Extract the (x, y) coordinate from the center of the cell holding the provided text.  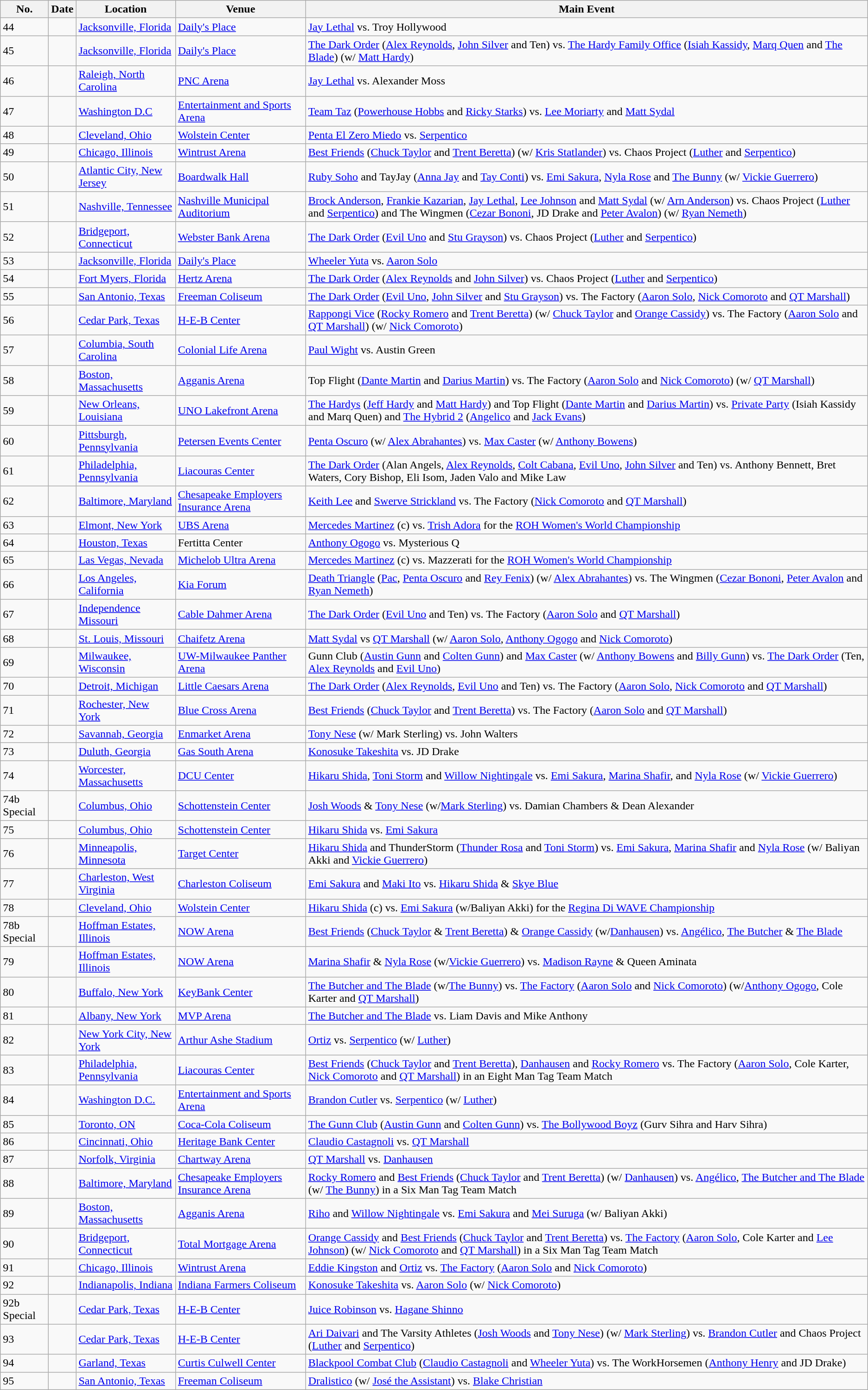
83 (25, 1070)
The Butcher and The Blade (w/The Bunny) vs. The Factory (Aaron Solo and Nick Comoroto) (w/Anthony Ogogo, Cole Karter and QT Marshall) (587, 992)
Ortiz vs. Serpentico (w/ Luther) (587, 1040)
Duluth, Georgia (126, 752)
Gas South Arena (240, 752)
Eddie Kingston and Ortiz vs. The Factory (Aaron Solo and Nick Comoroto) (587, 1268)
76 (25, 853)
Dralistico (w/ José the Assistant) vs. Blake Christian (587, 1381)
Hikaru Shida (c) vs. Emi Sakura (w/Baliyan Akki) for the Regina Di WAVE Championship (587, 908)
Curtis Culwell Center (240, 1363)
The Dark Order (Evil Uno and Ten) vs. The Factory (Aaron Solo and QT Marshall) (587, 614)
77 (25, 884)
63 (25, 525)
61 (25, 471)
92 (25, 1285)
79 (25, 962)
Chartway Arena (240, 1159)
Norfolk, Virginia (126, 1159)
St. Louis, Missouri (126, 638)
Los Angeles, California (126, 584)
Buffalo, New York (126, 992)
56 (25, 320)
Toronto, ON (126, 1124)
Blue Cross Arena (240, 710)
Mercedes Martinez (c) vs. Mazzerati for the ROH Women's World Championship (587, 560)
Washington D.C (126, 111)
Rochester, New York (126, 710)
Mercedes Martinez (c) vs. Trish Adora for the ROH Women's World Championship (587, 525)
Indianapolis, Indiana (126, 1285)
87 (25, 1159)
65 (25, 560)
60 (25, 441)
64 (25, 543)
51 (25, 207)
Minneapolis, Minnesota (126, 853)
55 (25, 296)
92b Special (25, 1309)
90 (25, 1244)
49 (25, 153)
Penta Oscuro (w/ Alex Abrahantes) vs. Max Caster (w/ Anthony Bowens) (587, 441)
Garland, Texas (126, 1363)
Emi Sakura and Maki Ito vs. Hikaru Shida & Skye Blue (587, 884)
Anthony Ogogo vs. Mysterious Q (587, 543)
Main Event (587, 9)
Atlantic City, New Jersey (126, 176)
Petersen Events Center (240, 441)
The Dark Order (Alex Reynolds, Evil Uno and Ten) vs. The Factory (Aaron Solo, Nick Comoroto and QT Marshall) (587, 686)
78b Special (25, 931)
MVP Arena (240, 1016)
Elmont, New York (126, 525)
The Gunn Club (Austin Gunn and Colten Gunn) vs. The Bollywood Boyz (Gurv Sihra and Harv Sihra) (587, 1124)
Albany, New York (126, 1016)
Wheeler Yuta vs. Aaron Solo (587, 261)
The Dark Order (Evil Uno and Stu Grayson) vs. Chaos Project (Luther and Serpentico) (587, 237)
Enmarket Arena (240, 734)
Matt Sydal vs QT Marshall (w/ Aaron Solo, Anthony Ogogo and Nick Comoroto) (587, 638)
Paul Wight vs. Austin Green (587, 351)
50 (25, 176)
Pittsburgh, Pennsylvania (126, 441)
Cable Dahmer Arena (240, 614)
Arthur Ashe Stadium (240, 1040)
Michelob Ultra Arena (240, 560)
Houston, Texas (126, 543)
Washington D.C. (126, 1100)
Best Friends (Chuck Taylor and Trent Beretta) (w/ Kris Statlander) vs. Chaos Project (Luther and Serpentico) (587, 153)
Team Taz (Powerhouse Hobbs and Ricky Starks) vs. Lee Moriarty and Matt Sydal (587, 111)
Charleston Coliseum (240, 884)
The Dark Order (Alex Reynolds and John Silver) vs. Chaos Project (Luther and Serpentico) (587, 278)
Independence Missouri (126, 614)
72 (25, 734)
Milwaukee, Wisconsin (126, 662)
Indiana Farmers Coliseum (240, 1285)
UBS Arena (240, 525)
Brandon Cutler vs. Serpentico (w/ Luther) (587, 1100)
71 (25, 710)
Gunn Club (Austin Gunn and Colten Gunn) and Max Caster (w/ Anthony Bowens and Billy Gunn) vs. The Dark Order (Ten, Alex Reynolds and Evil Uno) (587, 662)
Venue (240, 9)
UNO Lakefront Arena (240, 411)
52 (25, 237)
Death Triangle (Pac, Penta Oscuro and Rey Fenix) (w/ Alex Abrahantes) vs. The Wingmen (Cezar Bononi, Peter Avalon and Ryan Nemeth) (587, 584)
Marina Shafir & Nyla Rose (w/Vickie Guerrero) vs. Madison Rayne & Queen Aminata (587, 962)
48 (25, 135)
No. (25, 9)
81 (25, 1016)
Claudio Castagnoli vs. QT Marshall (587, 1142)
Columbia, South Carolina (126, 351)
Charleston, West Virginia (126, 884)
Boardwalk Hall (240, 176)
Jay Lethal vs. Alexander Moss (587, 81)
Tony Nese (w/ Mark Sterling) vs. John Walters (587, 734)
44 (25, 27)
70 (25, 686)
46 (25, 81)
Hikaru Shida vs. Emi Sakura (587, 830)
The Butcher and The Blade vs. Liam Davis and Mike Anthony (587, 1016)
66 (25, 584)
Little Caesars Arena (240, 686)
Worcester, Massachusetts (126, 775)
59 (25, 411)
Fort Myers, Florida (126, 278)
62 (25, 501)
78 (25, 908)
58 (25, 380)
Detroit, Michigan (126, 686)
54 (25, 278)
89 (25, 1213)
The Dark Order (Alex Reynolds, John Silver and Ten) vs. The Hardy Family Office (Isiah Kassidy, Marq Quen and The Blade) (w/ Matt Hardy) (587, 51)
Top Flight (Dante Martin and Darius Martin) vs. The Factory (Aaron Solo and Nick Comoroto) (w/ QT Marshall) (587, 380)
53 (25, 261)
69 (25, 662)
88 (25, 1184)
Nashville Municipal Auditorium (240, 207)
47 (25, 111)
New York City, New York (126, 1040)
Coca-Cola Coliseum (240, 1124)
Juice Robinson vs. Hagane Shinno (587, 1309)
Rappongi Vice (Rocky Romero and Trent Beretta) (w/ Chuck Taylor and Orange Cassidy) vs. The Factory (Aaron Solo and QT Marshall) (w/ Nick Comoroto) (587, 320)
Ari Daivari and The Varsity Athletes (Josh Woods and Tony Nese) (w/ Mark Sterling) vs. Brandon Cutler and Chaos Project (Luther and Serpentico) (587, 1339)
45 (25, 51)
Hikaru Shida and ThunderStorm (Thunder Rosa and Toni Storm) vs. Emi Sakura, Marina Shafir and Nyla Rose (w/ Baliyan Akki and Vickie Guerrero) (587, 853)
Best Friends (Chuck Taylor and Trent Beretta) vs. The Factory (Aaron Solo and QT Marshall) (587, 710)
UW-Milwaukee Panther Arena (240, 662)
95 (25, 1381)
Colonial Life Arena (240, 351)
94 (25, 1363)
DCU Center (240, 775)
Heritage Bank Center (240, 1142)
Kia Forum (240, 584)
Target Center (240, 853)
Hertz Arena (240, 278)
Hikaru Shida, Toni Storm and Willow Nightingale vs. Emi Sakura, Marina Shafir, and Nyla Rose (w/ Vickie Guerrero) (587, 775)
85 (25, 1124)
PNC Arena (240, 81)
Josh Woods & Tony Nese (w/Mark Sterling) vs. Damian Chambers & Dean Alexander (587, 806)
Cincinnati, Ohio (126, 1142)
73 (25, 752)
Best Friends (Chuck Taylor & Trent Beretta) & Orange Cassidy (w/Danhausen) vs. Angélico, The Butcher & The Blade (587, 931)
91 (25, 1268)
Date (62, 9)
Blackpool Combat Club (Claudio Castagnoli and Wheeler Yuta) vs. The WorkHorsemen (Anthony Henry and JD Drake) (587, 1363)
57 (25, 351)
Konosuke Takeshita vs. Aaron Solo (w/ Nick Comoroto) (587, 1285)
Konosuke Takeshita vs. JD Drake (587, 752)
68 (25, 638)
Ruby Soho and TayJay (Anna Jay and Tay Conti) vs. Emi Sakura, Nyla Rose and The Bunny (w/ Vickie Guerrero) (587, 176)
93 (25, 1339)
Fertitta Center (240, 543)
86 (25, 1142)
Webster Bank Arena (240, 237)
Total Mortgage Arena (240, 1244)
74b Special (25, 806)
QT Marshall vs. Danhausen (587, 1159)
Location (126, 9)
Nashville, Tennessee (126, 207)
Riho and Willow Nightingale vs. Emi Sakura and Mei Suruga (w/ Baliyan Akki) (587, 1213)
The Dark Order (Evil Uno, John Silver and Stu Grayson) vs. The Factory (Aaron Solo, Nick Comoroto and QT Marshall) (587, 296)
Las Vegas, Nevada (126, 560)
Raleigh, North Carolina (126, 81)
New Orleans, Louisiana (126, 411)
75 (25, 830)
Keith Lee and Swerve Strickland vs. The Factory (Nick Comoroto and QT Marshall) (587, 501)
Jay Lethal vs. Troy Hollywood (587, 27)
Savannah, Georgia (126, 734)
KeyBank Center (240, 992)
67 (25, 614)
82 (25, 1040)
80 (25, 992)
Penta El Zero Miedo vs. Serpentico (587, 135)
Chaifetz Arena (240, 638)
84 (25, 1100)
74 (25, 775)
